Extract the [X, Y] coordinate from the center of the cell holding the provided text.  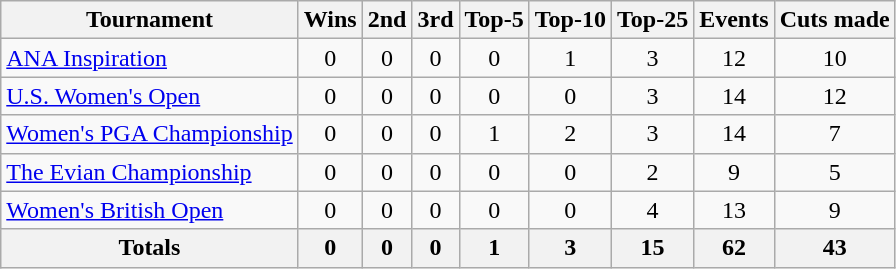
Cuts made [834, 20]
7 [834, 134]
U.S. Women's Open [150, 96]
Totals [150, 248]
10 [834, 58]
13 [734, 210]
15 [652, 248]
Top-25 [652, 20]
4 [652, 210]
2nd [387, 20]
Tournament [150, 20]
43 [834, 248]
Wins [330, 20]
Events [734, 20]
5 [834, 172]
3rd [436, 20]
Women's British Open [150, 210]
ANA Inspiration [150, 58]
Top-10 [570, 20]
62 [734, 248]
Women's PGA Championship [150, 134]
Top-5 [494, 20]
The Evian Championship [150, 172]
